From the cell containing the given text, extract its center point as (X, Y) coordinate. 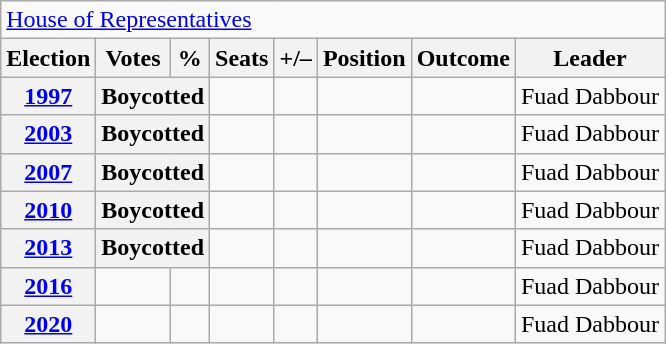
+/– (296, 58)
Leader (590, 58)
Election (48, 58)
2016 (48, 286)
2007 (48, 172)
2003 (48, 134)
House of Representatives (333, 20)
Votes (133, 58)
Seats (242, 58)
2010 (48, 210)
2020 (48, 324)
Outcome (463, 58)
% (190, 58)
1997 (48, 96)
Position (364, 58)
2013 (48, 248)
